Return the (X, Y) coordinate for the center point of the cell that contains the specified text.  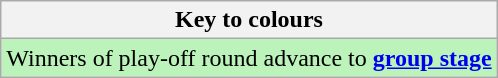
Winners of play-off round advance to group stage (249, 58)
Key to colours (249, 20)
